Output the (x, y) coordinate of the center of the cell containing the given text.  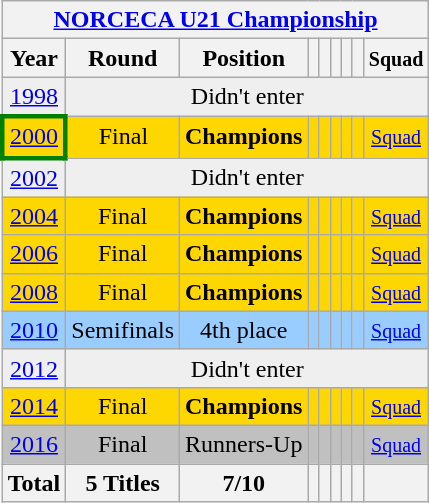
Semifinals (123, 330)
2004 (34, 216)
2010 (34, 330)
1998 (34, 97)
2000 (34, 136)
Round (123, 58)
NORCECA U21 Championship (216, 20)
Runners-Up (244, 444)
2008 (34, 292)
2016 (34, 444)
Position (244, 58)
4th place (244, 330)
2014 (34, 406)
2012 (34, 368)
2006 (34, 254)
7/10 (244, 483)
Year (34, 58)
Total (34, 483)
2002 (34, 178)
5 Titles (123, 483)
